Detect which cell encompasses the target text, then output its (x, y) center coordinate. 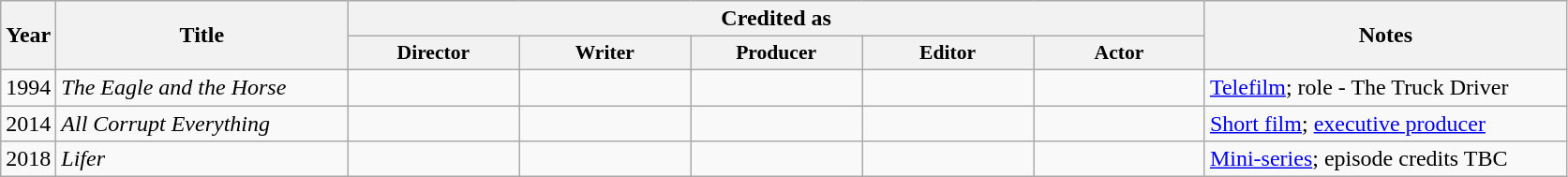
Notes (1385, 36)
2018 (28, 159)
Title (202, 36)
Mini-series; episode credits TBC (1385, 159)
Editor (948, 53)
The Eagle and the Horse (202, 87)
Telefilm; role - The Truck Driver (1385, 87)
Short film; executive producer (1385, 123)
Producer (776, 53)
Credited as (776, 19)
All Corrupt Everything (202, 123)
Actor (1119, 53)
2014 (28, 123)
Writer (605, 53)
Year (28, 36)
1994 (28, 87)
Lifer (202, 159)
Director (433, 53)
